Determine the (X, Y) coordinate at the center of the cell enclosing the given text.  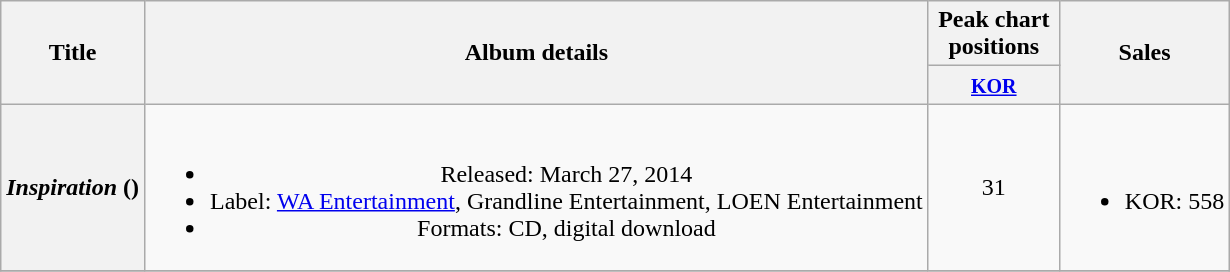
Inspiration () (73, 188)
KOR: 558 (1144, 188)
31 (994, 188)
Album details (537, 52)
KOR (994, 85)
Released: March 27, 2014Label: WA Entertainment, Grandline Entertainment, LOEN EntertainmentFormats: CD, digital download (537, 188)
Title (73, 52)
Sales (1144, 52)
Peak chart positions (994, 34)
